Search for the cell housing the specified text and yield its (x, y) center coordinate. 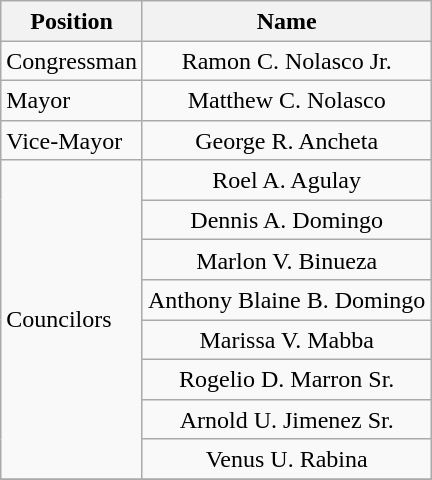
Matthew C. Nolasco (286, 100)
Position (72, 21)
Name (286, 21)
Mayor (72, 100)
Dennis A. Domingo (286, 220)
Marissa V. Mabba (286, 340)
George R. Ancheta (286, 140)
Rogelio D. Marron Sr. (286, 379)
Anthony Blaine B. Domingo (286, 300)
Vice-Mayor (72, 140)
Roel A. Agulay (286, 180)
Congressman (72, 61)
Venus U. Rabina (286, 459)
Ramon C. Nolasco Jr. (286, 61)
Marlon V. Binueza (286, 260)
Arnold U. Jimenez Sr. (286, 419)
Councilors (72, 320)
